Extract the [x, y] coordinate from the center of the cell holding the provided text.  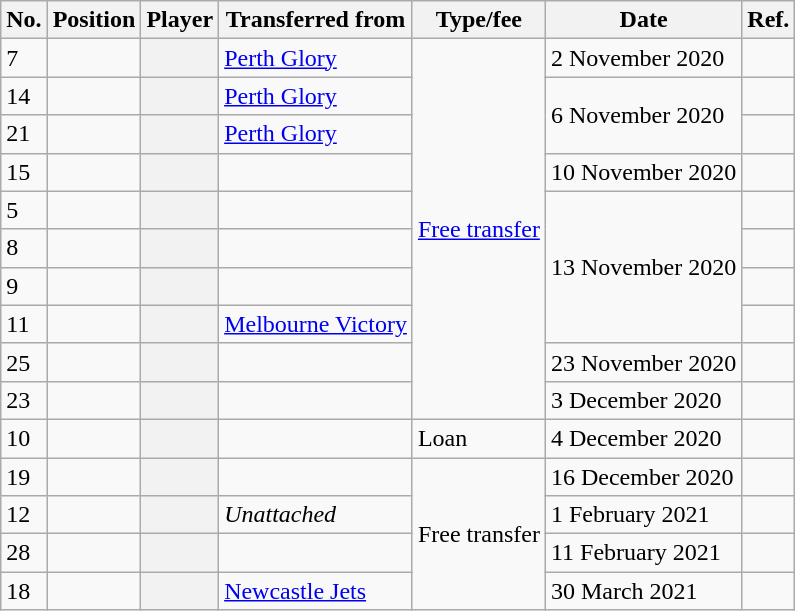
6 November 2020 [643, 115]
3 December 2020 [643, 400]
Ref. [768, 20]
23 [24, 400]
15 [24, 172]
Type/fee [478, 20]
4 December 2020 [643, 438]
No. [24, 20]
14 [24, 96]
11 February 2021 [643, 553]
5 [24, 210]
Transferred from [316, 20]
2 November 2020 [643, 58]
18 [24, 591]
9 [24, 286]
Newcastle Jets [316, 591]
Position [94, 20]
25 [24, 362]
12 [24, 515]
Player [180, 20]
8 [24, 248]
11 [24, 324]
13 November 2020 [643, 267]
Loan [478, 438]
7 [24, 58]
16 December 2020 [643, 477]
1 February 2021 [643, 515]
10 November 2020 [643, 172]
30 March 2021 [643, 591]
19 [24, 477]
23 November 2020 [643, 362]
10 [24, 438]
21 [24, 134]
Melbourne Victory [316, 324]
Date [643, 20]
28 [24, 553]
Unattached [316, 515]
